From the cell containing the given text, extract its center point as (X, Y) coordinate. 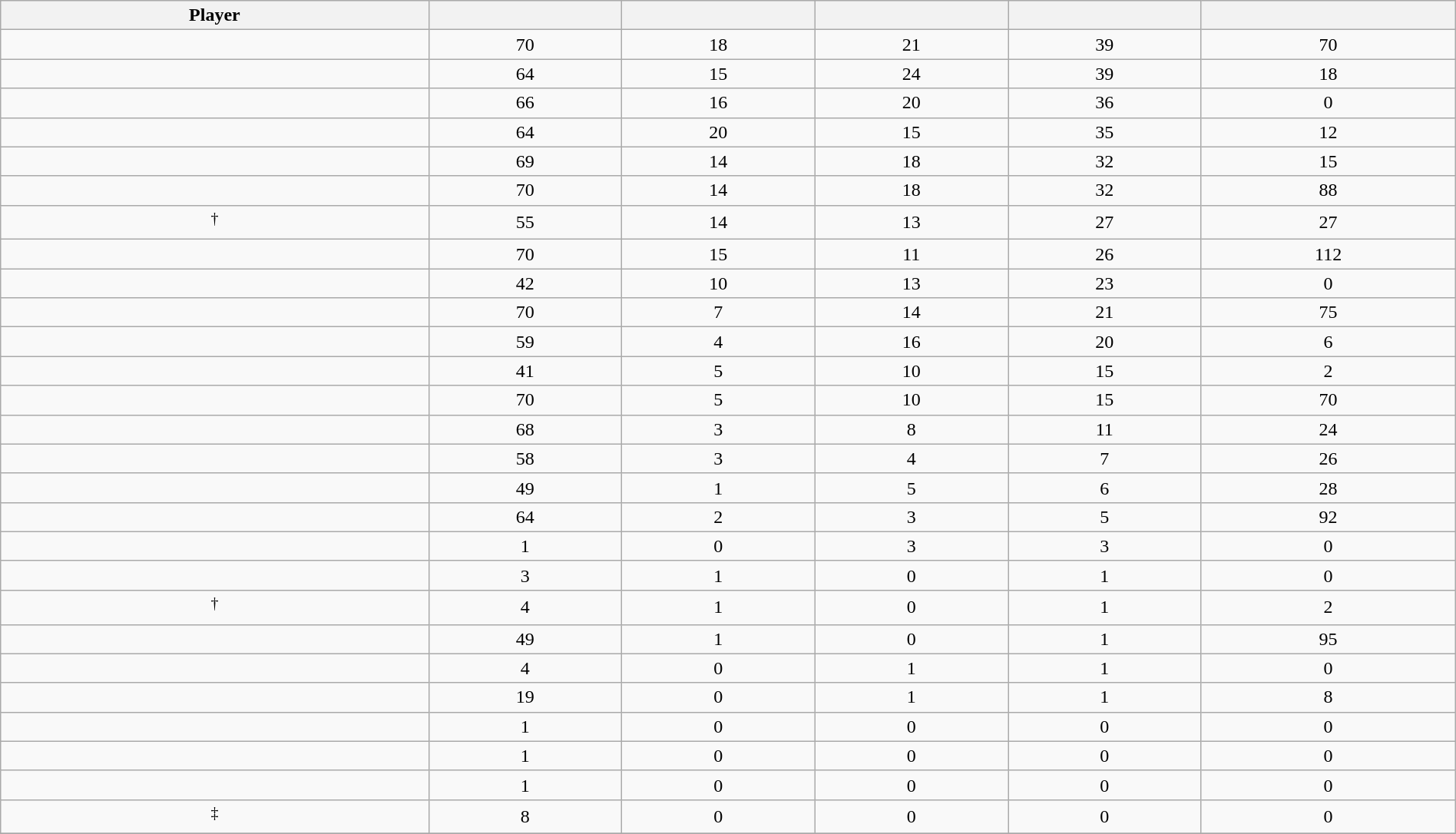
42 (525, 283)
19 (525, 697)
58 (525, 458)
75 (1329, 313)
95 (1329, 639)
28 (1329, 488)
41 (525, 371)
Player (215, 15)
69 (525, 161)
88 (1329, 190)
36 (1104, 103)
59 (525, 342)
‡ (215, 817)
12 (1329, 132)
23 (1104, 283)
92 (1329, 517)
68 (525, 429)
35 (1104, 132)
66 (525, 103)
55 (525, 223)
112 (1329, 254)
